Capture the cell that displays the provided text and extract its [X, Y] central coordinate. 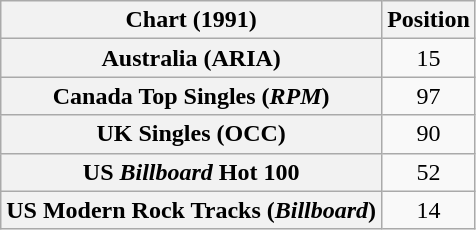
Position [429, 20]
90 [429, 134]
Chart (1991) [192, 20]
Australia (ARIA) [192, 58]
Canada Top Singles (RPM) [192, 96]
US Modern Rock Tracks (Billboard) [192, 210]
US Billboard Hot 100 [192, 172]
52 [429, 172]
UK Singles (OCC) [192, 134]
14 [429, 210]
15 [429, 58]
97 [429, 96]
